Scan for the cell matching the given text and deliver its (X, Y) coordinate at center. 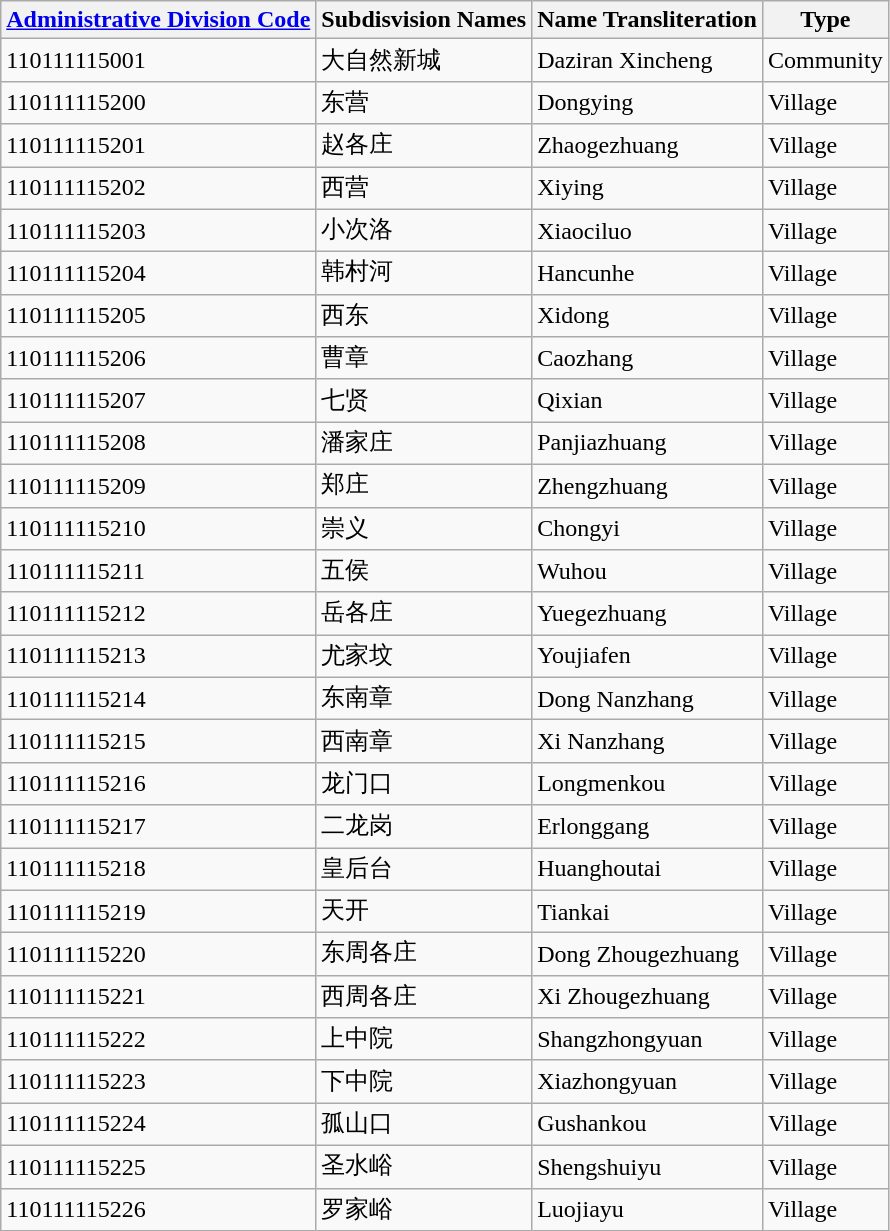
110111115222 (158, 1040)
下中院 (424, 1082)
韩村河 (424, 274)
Shangzhongyuan (648, 1040)
110111115220 (158, 954)
Xiaociluo (648, 230)
Xiazhongyuan (648, 1082)
110111115216 (158, 784)
Dong Nanzhang (648, 698)
龙门口 (424, 784)
110111115224 (158, 1124)
潘家庄 (424, 444)
110111115219 (158, 912)
110111115208 (158, 444)
西南章 (424, 742)
110111115211 (158, 572)
110111115223 (158, 1082)
曹章 (424, 358)
110111115206 (158, 358)
Subdisvision Names (424, 20)
110111115226 (158, 1210)
Luojiayu (648, 1210)
Name Transliteration (648, 20)
Huanghoutai (648, 870)
110111115207 (158, 400)
大自然新城 (424, 60)
Yuegezhuang (648, 614)
Daziran Xincheng (648, 60)
西营 (424, 188)
110111115215 (158, 742)
Erlonggang (648, 826)
110111115001 (158, 60)
110111115213 (158, 656)
Xi Nanzhang (648, 742)
Type (825, 20)
崇义 (424, 528)
Tiankai (648, 912)
110111115218 (158, 870)
西东 (424, 316)
上中院 (424, 1040)
小次洛 (424, 230)
岳各庄 (424, 614)
Dongying (648, 102)
Panjiazhuang (648, 444)
110111115203 (158, 230)
Qixian (648, 400)
尤家坟 (424, 656)
七贤 (424, 400)
Shengshuiyu (648, 1166)
Zhengzhuang (648, 486)
110111115212 (158, 614)
Longmenkou (648, 784)
Hancunhe (648, 274)
110111115205 (158, 316)
赵各庄 (424, 146)
110111115217 (158, 826)
110111115202 (158, 188)
五侯 (424, 572)
Xidong (648, 316)
Youjiafen (648, 656)
Caozhang (648, 358)
天开 (424, 912)
110111115225 (158, 1166)
西周各庄 (424, 996)
Wuhou (648, 572)
东周各庄 (424, 954)
110111115214 (158, 698)
Community (825, 60)
Zhaogezhuang (648, 146)
郑庄 (424, 486)
Xi Zhougezhuang (648, 996)
Chongyi (648, 528)
Dong Zhougezhuang (648, 954)
110111115200 (158, 102)
孤山口 (424, 1124)
皇后台 (424, 870)
110111115209 (158, 486)
110111115210 (158, 528)
110111115221 (158, 996)
东南章 (424, 698)
Gushankou (648, 1124)
东营 (424, 102)
罗家峪 (424, 1210)
Xiying (648, 188)
Administrative Division Code (158, 20)
110111115201 (158, 146)
二龙岗 (424, 826)
圣水峪 (424, 1166)
110111115204 (158, 274)
